From the cell containing the given text, extract its center point as (X, Y) coordinate. 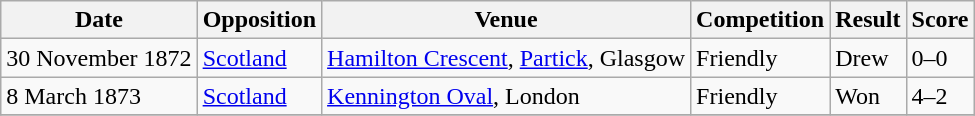
Venue (506, 20)
0–0 (940, 58)
Score (940, 20)
Result (868, 20)
4–2 (940, 96)
Opposition (259, 20)
Won (868, 96)
Competition (760, 20)
Kennington Oval, London (506, 96)
Date (99, 20)
Drew (868, 58)
8 March 1873 (99, 96)
30 November 1872 (99, 58)
Hamilton Crescent, Partick, Glasgow (506, 58)
